Output the (X, Y) coordinate of the center of the cell containing the given text.  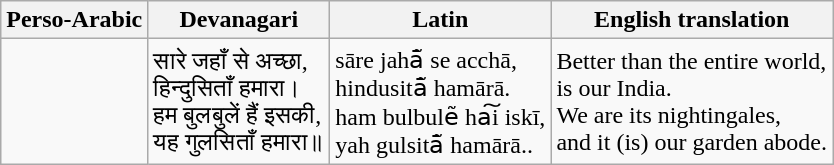
English translation (692, 20)
Latin (440, 20)
Devanagari (239, 20)
sāre jahā̃ se acchā, hindusitā̃ hamārā. ham bulbulẽ ha͠i iskī, yah gulsitā̃ hamārā.. (440, 102)
Perso-Arabic (74, 20)
Better than the entire world, is our India. We are its nightingales, and it (is) our garden abode. (692, 102)
सारे जहाँ से अच्छा, हिन्दुसिताँ हमारा। हम बुलबुलें हैं इसकी, यह गुलसिताँ हमारा॥ (239, 102)
